From the cell containing the given text, extract its center point as [x, y] coordinate. 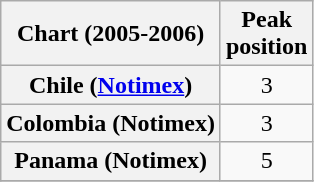
Colombia (Notimex) [111, 123]
Panama (Notimex) [111, 161]
5 [266, 161]
Chile (Notimex) [111, 85]
Chart (2005-2006) [111, 34]
Peakposition [266, 34]
